Determine the [X, Y] coordinate at the center of the cell enclosing the given text.  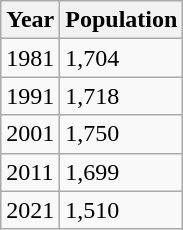
1,510 [122, 210]
1,704 [122, 58]
2021 [30, 210]
Population [122, 20]
1,750 [122, 134]
Year [30, 20]
1981 [30, 58]
2011 [30, 172]
1,718 [122, 96]
1,699 [122, 172]
1991 [30, 96]
2001 [30, 134]
